Return the (x, y) coordinate for the center point of the cell that contains the specified text.  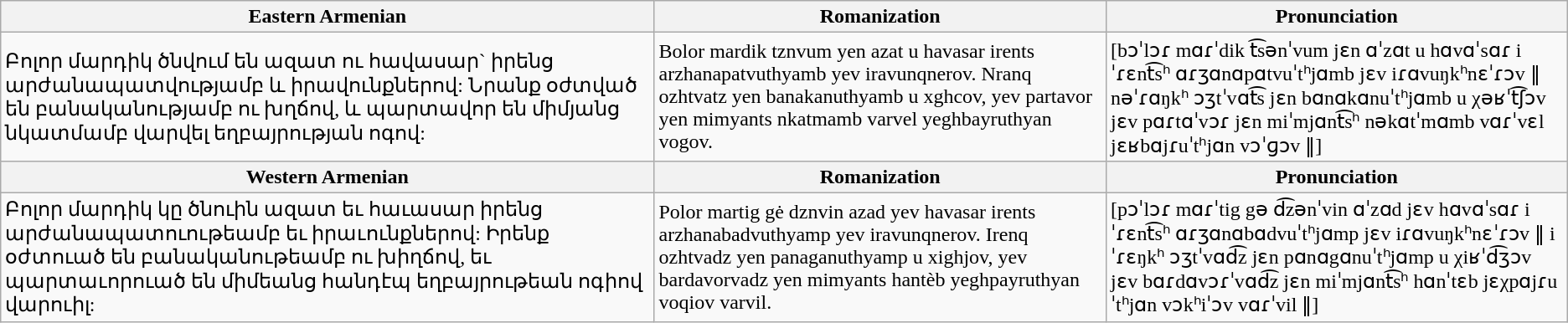
Eastern Armenian (328, 17)
Western Armenian (328, 177)
